Identify which cell holds the provided text, then report its (X, Y) central coordinate. 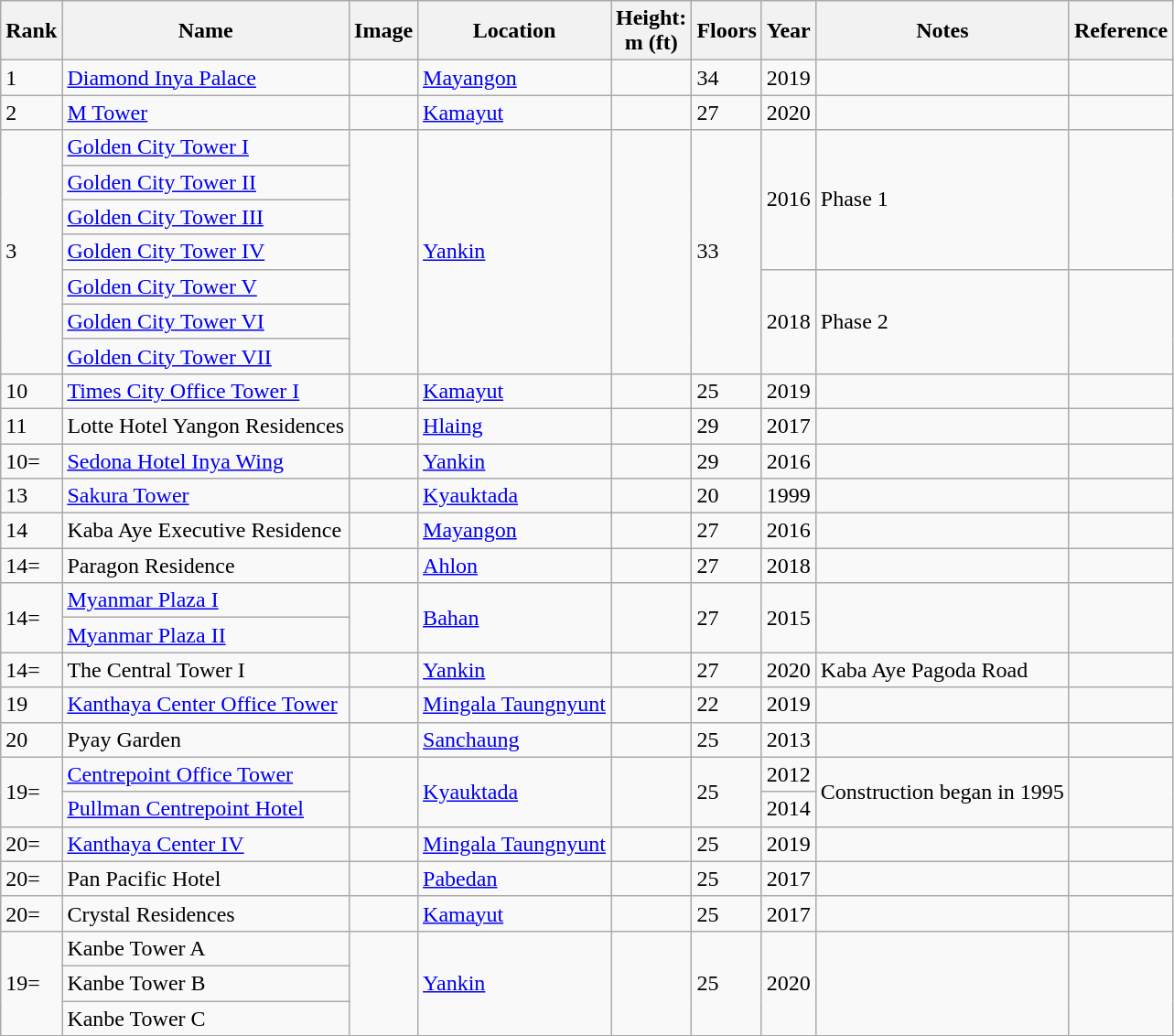
2 (31, 113)
14 (31, 531)
Kaba Aye Executive Residence (206, 531)
Sedona Hotel Inya Wing (206, 460)
2015 (789, 618)
Diamond Inya Palace (206, 78)
Times City Office Tower I (206, 391)
Ahlon (514, 566)
Kanthaya Center Office Tower (206, 705)
Pyay Garden (206, 739)
2013 (789, 739)
Kanbe Tower A (206, 948)
13 (31, 496)
Sanchaung (514, 739)
22 (727, 705)
10= (31, 460)
Notes (942, 31)
Hlaing (514, 426)
34 (727, 78)
Golden City Tower III (206, 217)
1 (31, 78)
M Tower (206, 113)
Kaba Aye Pagoda Road (942, 670)
Phase 2 (942, 321)
Paragon Residence (206, 566)
Pabedan (514, 879)
1999 (789, 496)
Sakura Tower (206, 496)
Golden City Tower VII (206, 356)
33 (727, 252)
19 (31, 705)
Floors (727, 31)
3 (31, 252)
2012 (789, 774)
Rank (31, 31)
Golden City Tower VI (206, 321)
Bahan (514, 618)
Image (384, 31)
Name (206, 31)
Reference (1120, 31)
Golden City Tower IV (206, 252)
Kanbe Tower C (206, 1019)
Kanbe Tower B (206, 983)
Height: m (ft) (652, 31)
Phase 1 (942, 200)
2014 (789, 809)
Pan Pacific Hotel (206, 879)
Myanmar Plaza II (206, 635)
Golden City Tower I (206, 147)
Construction began in 1995 (942, 792)
Year (789, 31)
Golden City Tower II (206, 182)
Kanthaya Center IV (206, 844)
Golden City Tower V (206, 286)
Lotte Hotel Yangon Residences (206, 426)
Crystal Residences (206, 913)
Centrepoint Office Tower (206, 774)
The Central Tower I (206, 670)
11 (31, 426)
Myanmar Plaza I (206, 600)
Location (514, 31)
10 (31, 391)
Pullman Centrepoint Hotel (206, 809)
